Determine the [X, Y] coordinate at the center of the cell enclosing the given text.  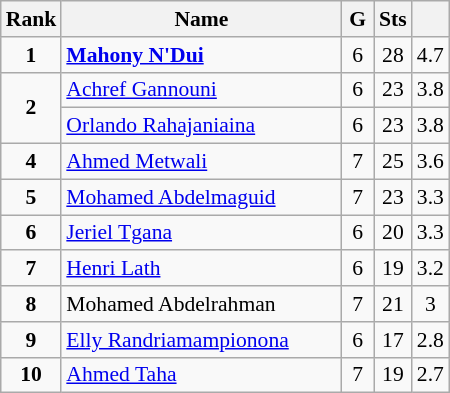
Name [201, 19]
Ahmed Taha [201, 375]
21 [393, 304]
28 [393, 55]
Achref Gannouni [201, 90]
Jeriel Tgana [201, 233]
25 [393, 162]
20 [393, 233]
Sts [393, 19]
Mahony N'Dui [201, 55]
Mohamed Abdelmaguid [201, 197]
Henri Lath [201, 269]
Mohamed Abdelrahman [201, 304]
2 [32, 108]
G [358, 19]
5 [32, 197]
9 [32, 340]
3 [430, 304]
17 [393, 340]
3.6 [430, 162]
10 [32, 375]
3.2 [430, 269]
Rank [32, 19]
Ahmed Metwali [201, 162]
1 [32, 55]
Elly Randriamampionona [201, 340]
4 [32, 162]
8 [32, 304]
4.7 [430, 55]
2.8 [430, 340]
Orlando Rahajaniaina [201, 126]
2.7 [430, 375]
